Pinpoint the cell where the given text exists, returning its (x, y) midpoint coordinate. 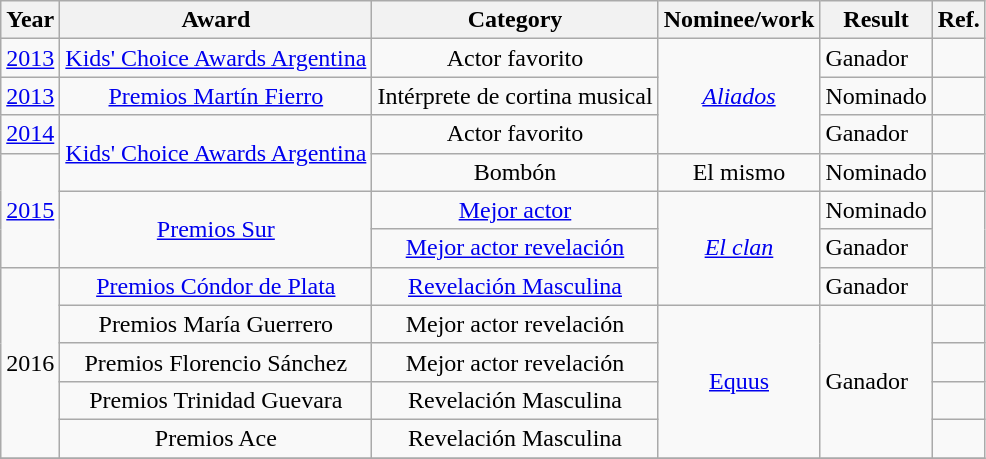
2015 (30, 210)
Premios Florencio Sánchez (216, 362)
Premios María Guerrero (216, 324)
El clan (739, 248)
Aliados (739, 96)
Premios Martín Fierro (216, 96)
Premios Cóndor de Plata (216, 286)
2014 (30, 134)
Mejor actor (515, 210)
Year (30, 20)
Category (515, 20)
Premios Ace (216, 438)
Result (876, 20)
Intérprete de cortina musical (515, 96)
Ref. (958, 20)
El mismo (739, 172)
Premios Trinidad Guevara (216, 400)
Equus (739, 381)
Bombón (515, 172)
Award (216, 20)
2016 (30, 362)
Premios Sur (216, 229)
Nominee/work (739, 20)
